From the cell containing the given text, extract its center point as [X, Y] coordinate. 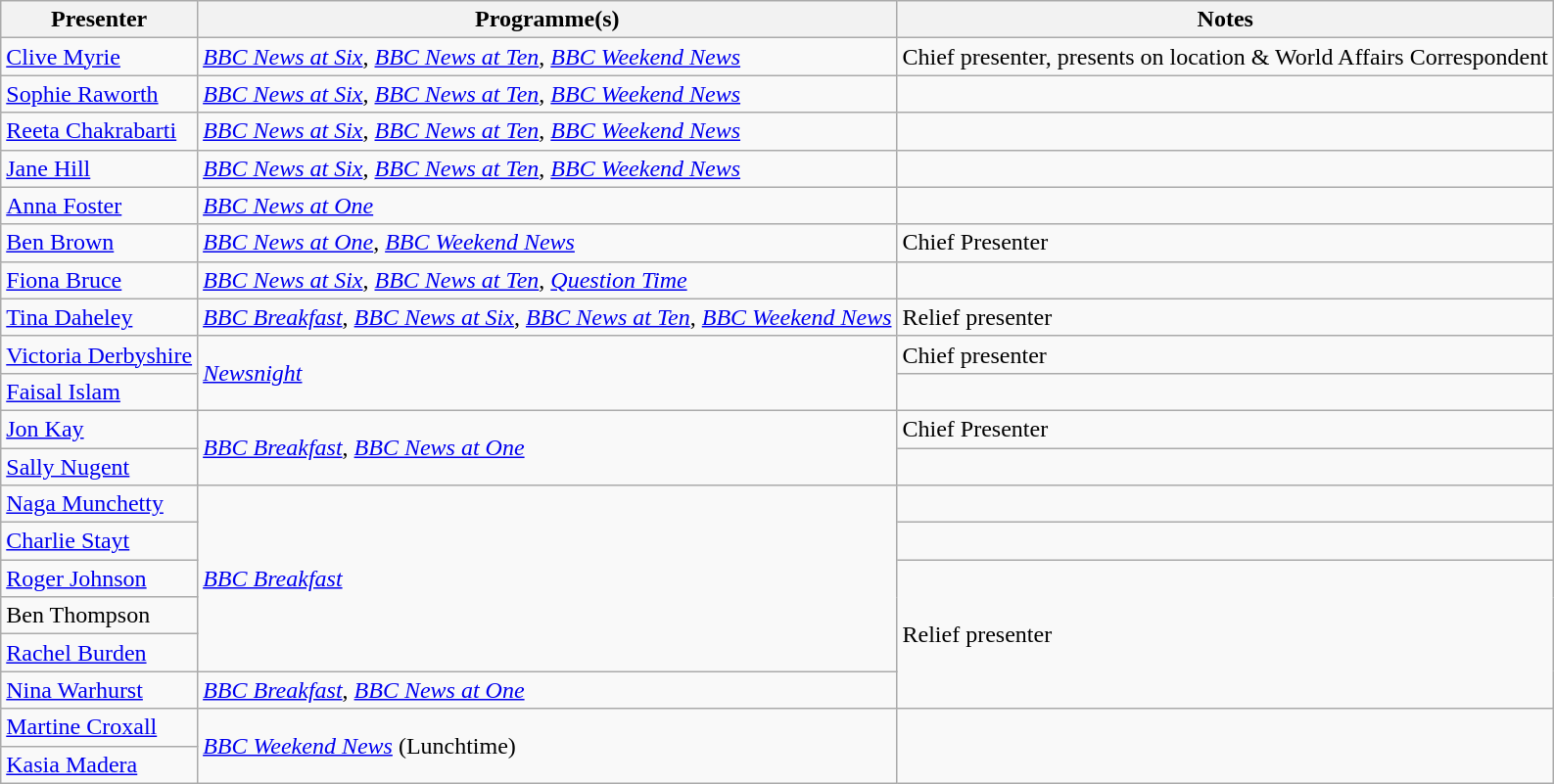
Naga Munchetty [100, 504]
Presenter [100, 20]
Tina Daheley [100, 317]
Newsnight [547, 373]
Roger Johnson [100, 578]
Chief presenter [1225, 354]
Faisal Islam [100, 392]
Clive Myrie [100, 57]
Anna Foster [100, 206]
Martine Croxall [100, 727]
Chief presenter, presents on location & World Affairs Correspondent [1225, 57]
Ben Thompson [100, 616]
Ben Brown [100, 243]
BBC News at One [547, 206]
BBC News at Six, BBC News at Ten, Question Time [547, 280]
Kasia Madera [100, 764]
Jon Kay [100, 429]
BBC Breakfast, BBC News at Six, BBC News at Ten, BBC Weekend News [547, 317]
Rachel Burden [100, 653]
Sally Nugent [100, 467]
Notes [1225, 20]
Nina Warhurst [100, 690]
Sophie Raworth [100, 94]
BBC Breakfast [547, 578]
BBC News at One, BBC Weekend News [547, 243]
Reeta Chakrabarti [100, 131]
Victoria Derbyshire [100, 354]
Jane Hill [100, 168]
Charlie Stayt [100, 541]
Fiona Bruce [100, 280]
Programme(s) [547, 20]
BBC Weekend News (Lunchtime) [547, 746]
